Locate the cell with the specified text and output its [x, y] center coordinate. 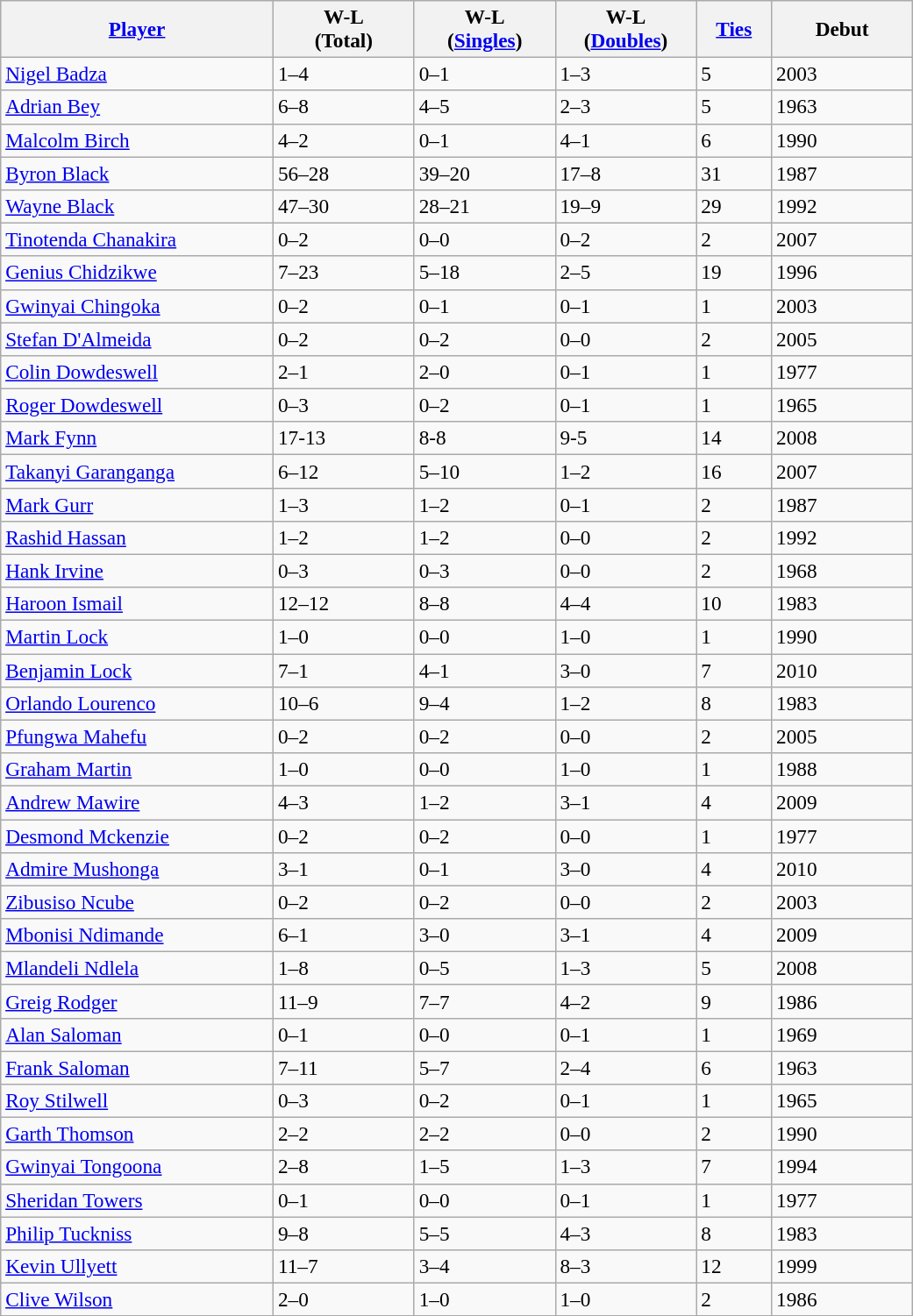
Garth Thomson [137, 1134]
W-L(Doubles) [626, 28]
Clive Wilson [137, 1299]
Martin Lock [137, 637]
6–8 [344, 107]
39–20 [484, 173]
1–5 [484, 1167]
Mbonisi Ndimande [137, 935]
Mlandeli Ndlela [137, 968]
Nigel Badza [137, 74]
Debut [842, 28]
10–6 [344, 703]
Stefan D'Almeida [137, 338]
6–1 [344, 935]
1999 [842, 1266]
Sheridan Towers [137, 1200]
8–8 [484, 604]
7–11 [344, 1067]
19 [734, 273]
56–28 [344, 173]
19–9 [626, 206]
Graham Martin [137, 769]
29 [734, 206]
1–8 [344, 968]
9-5 [626, 438]
2–5 [626, 273]
Takanyi Garanganga [137, 471]
Orlando Lourenco [137, 703]
9–8 [344, 1233]
47–30 [344, 206]
Malcolm Birch [137, 140]
Hank Irvine [137, 571]
Colin Dowdeswell [137, 372]
Pfungwa Mahefu [137, 736]
Genius Chidzikwe [137, 273]
8-8 [484, 438]
1996 [842, 273]
14 [734, 438]
7–7 [484, 1001]
16 [734, 471]
5–5 [484, 1233]
Wayne Black [137, 206]
Ties [734, 28]
Mark Fynn [137, 438]
5–10 [484, 471]
Greig Rodger [137, 1001]
7–23 [344, 273]
11–7 [344, 1266]
Adrian Bey [137, 107]
17–8 [626, 173]
Roger Dowdeswell [137, 405]
8–3 [626, 1266]
W-L(Total) [344, 28]
Frank Saloman [137, 1067]
1969 [842, 1035]
Rashid Hassan [137, 537]
Gwinyai Chingoka [137, 306]
4–5 [484, 107]
28–21 [484, 206]
5–18 [484, 273]
9 [734, 1001]
Gwinyai Tongoona [137, 1167]
6–12 [344, 471]
Kevin Ullyett [137, 1266]
1–4 [344, 74]
1968 [842, 571]
2–8 [344, 1167]
1994 [842, 1167]
5–7 [484, 1067]
Philip Tuckniss [137, 1233]
W-L(Singles) [484, 28]
31 [734, 173]
3–4 [484, 1266]
17-13 [344, 438]
Tinotenda Chanakira [137, 239]
Mark Gurr [137, 504]
11–9 [344, 1001]
4–4 [626, 604]
2–3 [626, 107]
Alan Saloman [137, 1035]
Byron Black [137, 173]
10 [734, 604]
2–4 [626, 1067]
Player [137, 28]
Desmond Mckenzie [137, 836]
12 [734, 1266]
2–1 [344, 372]
9–4 [484, 703]
Haroon Ismail [137, 604]
7–1 [344, 670]
Admire Mushonga [137, 869]
Andrew Mawire [137, 802]
1988 [842, 769]
Zibusiso Ncube [137, 902]
12–12 [344, 604]
0–5 [484, 968]
Benjamin Lock [137, 670]
Roy Stilwell [137, 1100]
